Pinpoint the cell where the given text exists, returning its (x, y) midpoint coordinate. 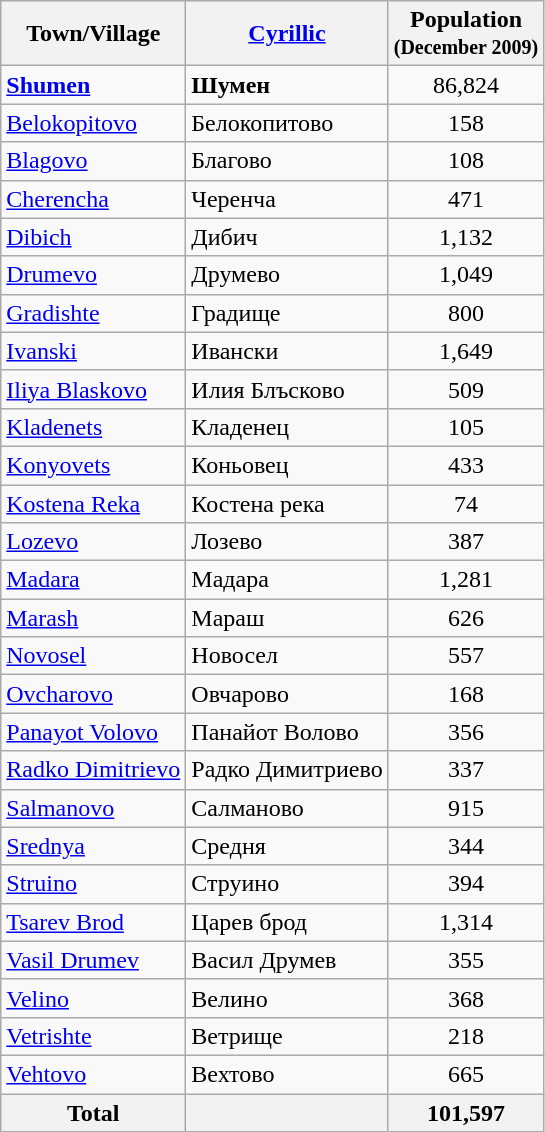
626 (466, 618)
Средня (287, 846)
Velino (94, 998)
Царев брод (287, 922)
Салманово (287, 808)
108 (466, 161)
915 (466, 808)
Novosel (94, 656)
Коньовец (287, 465)
Marash (94, 618)
355 (466, 960)
Кладенец (287, 427)
Iliya Blaskovo (94, 389)
Drumevo (94, 275)
Белокопитово (287, 123)
74 (466, 503)
Vehtovo (94, 1074)
Лозево (287, 542)
1,314 (466, 922)
1,281 (466, 580)
557 (466, 656)
337 (466, 770)
Костена река (287, 503)
Благово (287, 161)
Васил Друмев (287, 960)
Town/Village (94, 34)
Шумен (287, 85)
Vasil Drumev (94, 960)
Градище (287, 313)
Друмево (287, 275)
Kladenets (94, 427)
101,597 (466, 1113)
1,649 (466, 351)
Struino (94, 884)
Madara (94, 580)
Total (94, 1113)
Vetrishte (94, 1036)
Salmanovo (94, 808)
Shumen (94, 85)
Новосел (287, 656)
158 (466, 123)
356 (466, 732)
Konyovets (94, 465)
Cherencha (94, 199)
Ovcharovo (94, 694)
86,824 (466, 85)
Blagovo (94, 161)
344 (466, 846)
Струино (287, 884)
Srednya (94, 846)
433 (466, 465)
105 (466, 427)
Lozevo (94, 542)
1,132 (466, 237)
Панайот Волово (287, 732)
387 (466, 542)
471 (466, 199)
Вехтово (287, 1074)
Велино (287, 998)
Черенча (287, 199)
Ветрище (287, 1036)
Мадара (287, 580)
509 (466, 389)
Gradishte (94, 313)
Radko Dimitrievo (94, 770)
1,049 (466, 275)
Tsarev Brod (94, 922)
Dibich (94, 237)
368 (466, 998)
Population(December 2009) (466, 34)
218 (466, 1036)
Ивански (287, 351)
Мараш (287, 618)
Cyrillic (287, 34)
Радко Димитриево (287, 770)
665 (466, 1074)
Belokopitovo (94, 123)
168 (466, 694)
800 (466, 313)
Kostena Reka (94, 503)
Ivanski (94, 351)
394 (466, 884)
Дибич (287, 237)
Panayot Volovo (94, 732)
Илия Блъсково (287, 389)
Овчарово (287, 694)
